Capture the cell that displays the provided text and extract its [x, y] central coordinate. 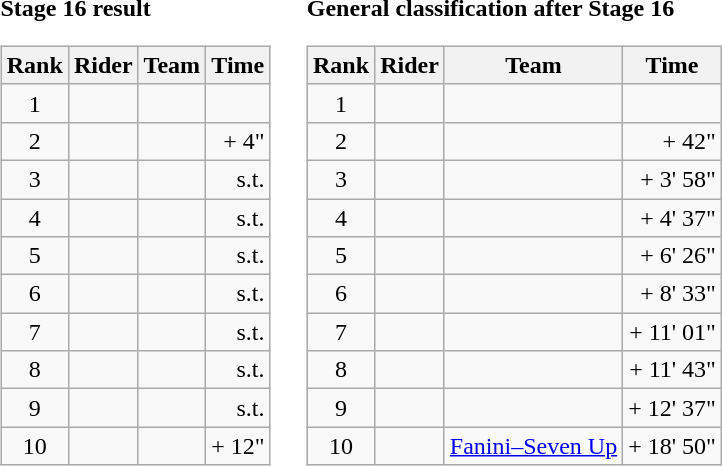
+ 12" [238, 446]
+ 42" [672, 141]
+ 3' 58" [672, 179]
+ 12' 37" [672, 408]
+ 4' 37" [672, 217]
+ 18' 50" [672, 446]
+ 11' 01" [672, 332]
+ 6' 26" [672, 256]
+ 11' 43" [672, 370]
+ 8' 33" [672, 294]
Fanini–Seven Up [533, 446]
+ 4" [238, 141]
